Detect which cell encompasses the target text, then output its [x, y] center coordinate. 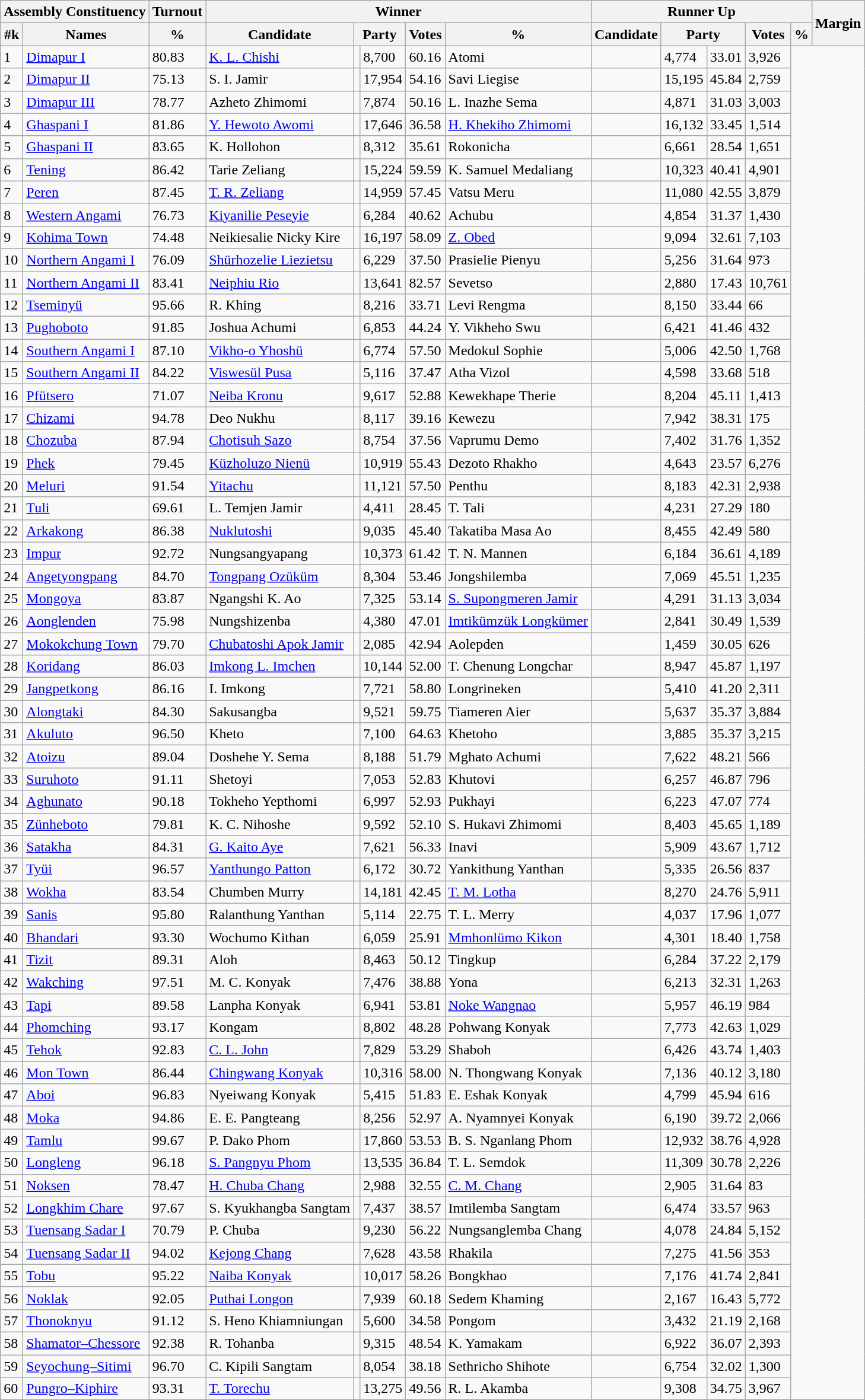
E. E. Pangteang [280, 1118]
42.49 [726, 531]
79.81 [177, 824]
T. R. Zeliang [280, 192]
74.48 [177, 237]
2,085 [383, 643]
973 [768, 260]
38 [12, 892]
2 [12, 79]
27.29 [726, 508]
Neiphiu Rio [280, 283]
2,179 [768, 959]
48.21 [726, 757]
Z. Obed [518, 237]
43.67 [726, 847]
18 [12, 441]
C. L. John [280, 1050]
6,661 [683, 147]
42.31 [726, 486]
Aolepden [518, 643]
94.78 [177, 418]
8,270 [683, 892]
59.75 [425, 712]
38.76 [726, 1140]
B. S. Nganlang Phom [518, 1140]
Longrineken [518, 689]
14,181 [383, 892]
5,772 [768, 1298]
34.58 [425, 1321]
78.77 [177, 102]
P. Chuba [280, 1230]
Kewezu [518, 418]
Jongshilemba [518, 576]
Aghunato [86, 802]
1,712 [768, 847]
Levi Rengma [518, 305]
86.16 [177, 689]
4,799 [683, 1095]
Alongtaki [86, 712]
39.16 [425, 418]
Deo Nukhu [280, 418]
2,880 [683, 283]
Prasielie Pienyu [518, 260]
Naiba Konyak [280, 1275]
91.54 [177, 486]
26 [12, 621]
L. Inazhe Sema [518, 102]
9,617 [383, 396]
7,773 [683, 1028]
1,029 [768, 1028]
Savi Liegise [518, 79]
47 [12, 1095]
I. Imkong [280, 689]
51.79 [425, 757]
45.84 [726, 79]
Shamator–Chessore [86, 1343]
1,758 [768, 937]
6,421 [683, 328]
7,628 [383, 1253]
7,053 [383, 779]
40.12 [726, 1073]
93.17 [177, 1028]
22.75 [425, 914]
58.80 [425, 689]
10,316 [383, 1073]
5,957 [683, 1005]
Vaprumu Demo [518, 441]
36.58 [425, 125]
Bhandari [86, 937]
93.30 [177, 937]
5,415 [383, 1095]
7,437 [383, 1208]
1,413 [768, 396]
20 [12, 486]
Y. Hewoto Awomi [280, 125]
Sevetso [518, 283]
Tapi [86, 1005]
7,136 [683, 1073]
Vikho-o Yhoshü [280, 350]
Phek [86, 463]
45.11 [726, 396]
16.43 [726, 1298]
Longkhim Chare [86, 1208]
1,514 [768, 125]
9,521 [383, 712]
4,643 [683, 463]
T. L. Merry [518, 914]
58.09 [425, 237]
10,144 [383, 666]
6,257 [683, 779]
Sanis [86, 914]
6 [12, 170]
Lanpha Konyak [280, 1005]
53.29 [425, 1050]
8 [12, 215]
Chotisuh Sazo [280, 441]
Khetoho [518, 734]
1,430 [768, 215]
Wakching [86, 982]
23 [12, 553]
27 [12, 643]
K. C. Nihoshe [280, 824]
Takatiba Masa Ao [518, 531]
7,942 [683, 418]
84.30 [177, 712]
Chingwang Konyak [280, 1073]
Southern Angami II [86, 373]
E. Eshak Konyak [518, 1095]
Tamlu [86, 1140]
6,941 [383, 1005]
5,116 [383, 373]
52.88 [425, 396]
Yona [518, 982]
7,721 [383, 689]
40 [12, 937]
7,103 [768, 237]
Bongkhao [518, 1275]
1,651 [768, 147]
22 [12, 531]
1 [12, 57]
Sethricho Shihote [518, 1366]
16,132 [683, 125]
45.65 [726, 824]
89.31 [177, 959]
Tingkup [518, 959]
963 [768, 1208]
Nyeiwang Konyak [280, 1095]
38.57 [425, 1208]
P. Dako Phom [280, 1140]
4,037 [683, 914]
6,474 [683, 1208]
13 [12, 328]
626 [768, 643]
76.09 [177, 260]
S. I. Jamir [280, 79]
58.00 [425, 1073]
Mghato Achumi [518, 757]
3 [12, 102]
24.76 [726, 892]
87.45 [177, 192]
55 [12, 1275]
180 [768, 508]
17.43 [726, 283]
Viswesül Pusa [280, 373]
Northern Angami II [86, 283]
1,403 [768, 1050]
6,754 [683, 1366]
616 [768, 1095]
Kohima Town [86, 237]
10,761 [768, 283]
Puthai Longon [280, 1298]
48 [12, 1118]
54.16 [425, 79]
8,947 [683, 666]
40.62 [425, 215]
97.51 [177, 982]
42.63 [726, 1028]
580 [768, 531]
37.22 [726, 959]
Neikiesalie Nicky Kire [280, 237]
Impur [86, 553]
95.66 [177, 305]
10,017 [383, 1275]
57.45 [425, 192]
7,939 [383, 1298]
8,312 [383, 147]
96.18 [177, 1163]
5 [12, 147]
4,598 [683, 373]
Chumben Murry [280, 892]
34.75 [726, 1389]
41 [12, 959]
28.54 [726, 147]
2,393 [768, 1343]
8,403 [683, 824]
56.22 [425, 1230]
Shürhozelie Liezietsu [280, 260]
175 [768, 418]
Arkakong [86, 531]
43.58 [425, 1253]
Pukhayi [518, 802]
92.38 [177, 1343]
15,195 [683, 79]
3,003 [768, 102]
61.42 [425, 553]
24 [12, 576]
49 [12, 1140]
7,622 [683, 757]
48.54 [425, 1343]
91.85 [177, 328]
92.72 [177, 553]
Satakha [86, 847]
Koridang [86, 666]
59 [12, 1366]
Penthu [518, 486]
9,094 [683, 237]
5,600 [383, 1321]
Tizit [86, 959]
Southern Angami I [86, 350]
38.31 [726, 418]
5,637 [683, 712]
4,854 [683, 215]
5,909 [683, 847]
31.13 [726, 598]
96.70 [177, 1366]
5,006 [683, 350]
Azheto Zhimomi [280, 102]
10,373 [383, 553]
15,224 [383, 170]
33.57 [726, 1208]
50.12 [425, 959]
Nungshizenba [280, 621]
41.74 [726, 1275]
42.94 [425, 643]
57 [12, 1321]
1,263 [768, 982]
Tiameren Aier [518, 712]
13,535 [383, 1163]
3,926 [768, 57]
Noksen [86, 1185]
S. Heno Khiamniungan [280, 1321]
S. Hukavi Zhimomi [518, 824]
21 [12, 508]
25 [12, 598]
80.83 [177, 57]
94.02 [177, 1253]
9,308 [683, 1389]
Mongoya [86, 598]
Tehok [86, 1050]
6,922 [683, 1343]
86.03 [177, 666]
Northern Angami I [86, 260]
38.88 [425, 982]
Yitachu [280, 486]
3,885 [683, 734]
17,646 [383, 125]
6,997 [383, 802]
Atha Vizol [518, 373]
49.56 [425, 1389]
33.01 [726, 57]
8,204 [683, 396]
Ghaspani II [86, 147]
87.94 [177, 441]
39.72 [726, 1118]
1,539 [768, 621]
8,150 [683, 305]
12,932 [683, 1140]
Meluri [86, 486]
6,190 [683, 1118]
37.56 [425, 441]
3,432 [683, 1321]
Turnout [177, 12]
Dezoto Rhakho [518, 463]
6,213 [683, 982]
53.53 [425, 1140]
5,410 [683, 689]
Chizami [86, 418]
T. L. Semdok [518, 1163]
Nungsangyapang [280, 553]
432 [768, 328]
K. Yamakam [518, 1343]
8,183 [683, 486]
Atomi [518, 57]
7,829 [383, 1050]
89.04 [177, 757]
8,700 [383, 57]
R. Khing [280, 305]
4,291 [683, 598]
Tyüi [86, 869]
11,121 [383, 486]
S. Pangnyu Phom [280, 1163]
Imtikümzük Longkümer [518, 621]
12 [12, 305]
17 [12, 418]
18.40 [726, 937]
8,256 [383, 1118]
T. Torechu [280, 1389]
6,853 [383, 328]
42 [12, 982]
28.45 [425, 508]
33.44 [726, 305]
84.31 [177, 847]
1,235 [768, 576]
Noklak [86, 1298]
30 [12, 712]
32.02 [726, 1366]
Shetoyi [280, 779]
R. L. Akamba [518, 1389]
Yankithung Yanthan [518, 869]
60.18 [425, 1298]
Longleng [86, 1163]
Seyochung–Sitimi [86, 1366]
55.43 [425, 463]
6,172 [383, 869]
T. Tali [518, 508]
2,168 [768, 1321]
90.18 [177, 802]
Ralanthung Yanthan [280, 914]
42.50 [726, 350]
9,315 [383, 1343]
99.67 [177, 1140]
47.01 [425, 621]
984 [768, 1005]
37.47 [425, 373]
Dimapur II [86, 79]
4 [12, 125]
Kejong Chang [280, 1253]
2,938 [768, 486]
66 [768, 305]
Shaboh [518, 1050]
6,229 [383, 260]
30.49 [726, 621]
32 [12, 757]
2,226 [768, 1163]
8,304 [383, 576]
Margin [838, 23]
2,905 [683, 1185]
S. Supongmeren Jamir [518, 598]
92.83 [177, 1050]
31 [12, 734]
41.46 [726, 328]
38.18 [425, 1366]
5,335 [683, 869]
11,080 [683, 192]
Neiba Kronu [280, 396]
Ghaspani I [86, 125]
92.05 [177, 1298]
Tobu [86, 1275]
Pongom [518, 1321]
3,967 [768, 1389]
Imkong L. Imchen [280, 666]
9 [12, 237]
10,919 [383, 463]
76.73 [177, 215]
91.11 [177, 779]
K. Samuel Medaliang [518, 170]
Runner Up [701, 12]
#k [12, 34]
28 [12, 666]
2,066 [768, 1118]
32.61 [726, 237]
42.55 [726, 192]
21.19 [726, 1321]
53.81 [425, 1005]
7 [12, 192]
Kheto [280, 734]
Inavi [518, 847]
Ngangshi K. Ao [280, 598]
5,911 [768, 892]
3,034 [768, 598]
H. Khekiho Zhimomi [518, 125]
51.83 [425, 1095]
8,463 [383, 959]
52.83 [425, 779]
46.87 [726, 779]
Tseminyü [86, 305]
1,077 [768, 914]
Phomching [86, 1028]
Khutovi [518, 779]
78.47 [177, 1185]
Sedem Khaming [518, 1298]
14 [12, 350]
2,759 [768, 79]
89.58 [177, 1005]
Tuensang Sadar I [86, 1230]
6,059 [383, 937]
Tuensang Sadar II [86, 1253]
58 [12, 1343]
10,323 [683, 170]
83.54 [177, 892]
58.26 [425, 1275]
Pfütsero [86, 396]
17.96 [726, 914]
7,275 [683, 1253]
6,426 [683, 1050]
14,959 [383, 192]
41.56 [726, 1253]
Kewekhape Therie [518, 396]
Chubatoshi Apok Jamir [280, 643]
K. L. Chishi [280, 57]
26.56 [726, 869]
60 [12, 1389]
54 [12, 1253]
Rhakila [518, 1253]
Dimapur III [86, 102]
4,078 [683, 1230]
N. Thongwang Konyak [518, 1073]
Akuluto [86, 734]
43.74 [726, 1050]
Dimapur I [86, 57]
47.07 [726, 802]
6,184 [683, 553]
84.22 [177, 373]
24.84 [726, 1230]
50.16 [425, 102]
H. Chuba Chang [280, 1185]
86.42 [177, 170]
13,641 [383, 283]
8,216 [383, 305]
75.13 [177, 79]
Y. Vikheho Swu [518, 328]
43 [12, 1005]
8,054 [383, 1366]
30.78 [726, 1163]
5,152 [768, 1230]
C. Kipili Sangtam [280, 1366]
8,117 [383, 418]
Imtilemba Sangtam [518, 1208]
3,180 [768, 1073]
7,176 [683, 1275]
566 [768, 757]
4,901 [768, 170]
Tokheho Yepthomi [280, 802]
95.80 [177, 914]
Names [86, 34]
Peren [86, 192]
7,621 [383, 847]
4,189 [768, 553]
64.63 [425, 734]
35 [12, 824]
796 [768, 779]
45.51 [726, 576]
94.86 [177, 1118]
11,309 [683, 1163]
Pohwang Konyak [518, 1028]
Wochumo Kithan [280, 937]
T. N. Mannen [518, 553]
96.50 [177, 734]
44.24 [425, 328]
2,167 [683, 1298]
37 [12, 869]
52.93 [425, 802]
52.10 [425, 824]
4,380 [383, 621]
4,928 [768, 1140]
G. Kaito Aye [280, 847]
35.61 [425, 147]
95.22 [177, 1275]
82.57 [425, 283]
97.67 [177, 1208]
Küzholuzo Nienü [280, 463]
83.65 [177, 147]
K. Hollohon [280, 147]
1,459 [683, 643]
837 [768, 869]
16 [12, 396]
1,352 [768, 441]
46.19 [726, 1005]
69.61 [177, 508]
L. Temjen Jamir [280, 508]
30.72 [425, 869]
70.79 [177, 1230]
8,802 [383, 1028]
9,035 [383, 531]
45.94 [726, 1095]
8,455 [683, 531]
9,230 [383, 1230]
7,476 [383, 982]
91.12 [177, 1321]
36 [12, 847]
774 [768, 802]
60.16 [425, 57]
33.45 [726, 125]
6,276 [768, 463]
32.55 [425, 1185]
Noke Wangnao [518, 1005]
46 [12, 1073]
36.84 [425, 1163]
3,215 [768, 734]
Mmhonlümo Kikon [518, 937]
59.59 [425, 170]
29 [12, 689]
53.14 [425, 598]
Western Angami [86, 215]
Kongam [280, 1028]
Aboi [86, 1095]
42.45 [425, 892]
53 [12, 1230]
8,754 [383, 441]
32.31 [726, 982]
83.41 [177, 283]
Vatsu Meru [518, 192]
52.97 [425, 1118]
83.87 [177, 598]
4,411 [383, 508]
Rokonicha [518, 147]
81.86 [177, 125]
Thonoknyu [86, 1321]
518 [768, 373]
4,231 [683, 508]
4,871 [683, 102]
Winner [399, 12]
Tarie Zeliang [280, 170]
Aonglenden [86, 621]
53.46 [425, 576]
C. M. Chang [518, 1185]
4,301 [683, 937]
86.38 [177, 531]
52.00 [425, 666]
23.57 [726, 463]
5,114 [383, 914]
17,954 [383, 79]
40.41 [726, 170]
1,197 [768, 666]
37.50 [425, 260]
Moka [86, 1118]
3,884 [768, 712]
8,188 [383, 757]
R. Tohanba [280, 1343]
33.68 [726, 373]
Angetyongpang [86, 576]
Jangpetkong [86, 689]
7,402 [683, 441]
45 [12, 1050]
17,860 [383, 1140]
51 [12, 1185]
7,325 [383, 598]
13,275 [383, 1389]
Tongpang Ozüküm [280, 576]
5,256 [683, 260]
34 [12, 802]
1,768 [768, 350]
79.70 [177, 643]
Wokha [86, 892]
Joshua Achumi [280, 328]
T. Chenung Longchar [518, 666]
36.61 [726, 553]
Mon Town [86, 1073]
Doshehe Y. Sema [280, 757]
19 [12, 463]
Nuklutoshi [280, 531]
39 [12, 914]
36.07 [726, 1343]
31.37 [726, 215]
10 [12, 260]
A. Nyamnyei Konyak [518, 1118]
25.91 [425, 937]
Yanthungo Patton [280, 869]
S. Kyukhangba Sangtam [280, 1208]
52 [12, 1208]
M. C. Konyak [280, 982]
Atoizu [86, 757]
56 [12, 1298]
T. M. Lotha [518, 892]
31.03 [726, 102]
44 [12, 1028]
Achubu [518, 215]
1,300 [768, 1366]
79.45 [177, 463]
93.31 [177, 1389]
45.87 [726, 666]
33 [12, 779]
41.20 [726, 689]
71.07 [177, 396]
Pughoboto [86, 328]
16,197 [383, 237]
83 [768, 1185]
7,069 [683, 576]
Tuli [86, 508]
15 [12, 373]
6,774 [383, 350]
30.05 [726, 643]
33.71 [425, 305]
4,774 [683, 57]
96.83 [177, 1095]
Chozuba [86, 441]
Assembly Constituency [75, 12]
11 [12, 283]
Zünheboto [86, 824]
353 [768, 1253]
84.70 [177, 576]
9,592 [383, 824]
Tening [86, 170]
56.33 [425, 847]
7,874 [383, 102]
Aloh [280, 959]
6,223 [683, 802]
2,311 [768, 689]
Medokul Sophie [518, 350]
87.10 [177, 350]
86.44 [177, 1073]
Pungro–Kiphire [86, 1389]
1,189 [768, 824]
96.57 [177, 869]
Sakusangba [280, 712]
75.98 [177, 621]
31.76 [726, 441]
2,988 [383, 1185]
50 [12, 1163]
Suruhoto [86, 779]
45.40 [425, 531]
Kiyanilie Peseyie [280, 215]
7,100 [383, 734]
Nungsanglemba Chang [518, 1230]
3,879 [768, 192]
48.28 [425, 1028]
Mokokchung Town [86, 643]
